Find where the given text appears and provide that cell's center as [x, y] coordinate. 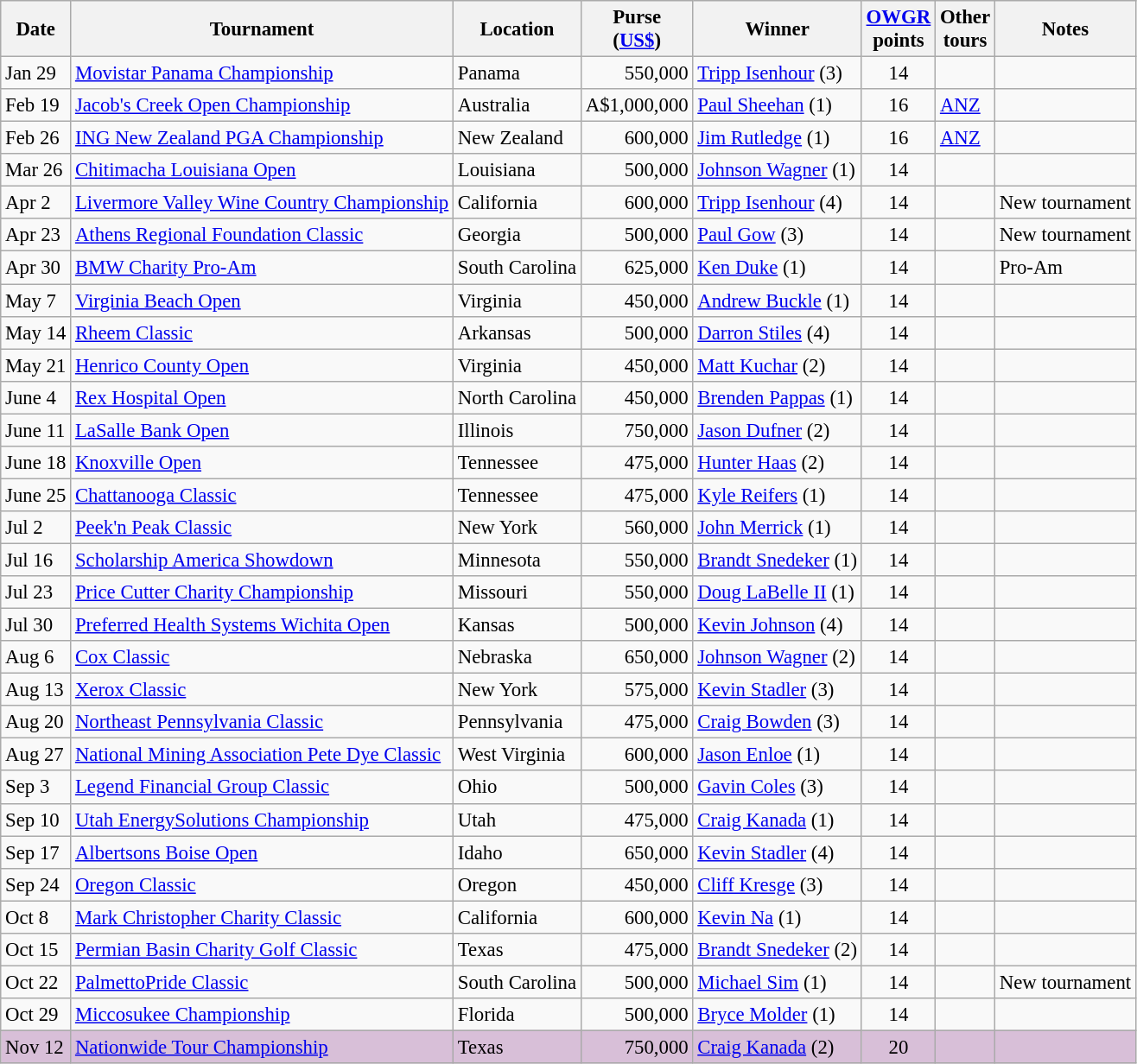
575,000 [637, 690]
Movistar Panama Championship [263, 73]
Miccosukee Championship [263, 1015]
Darron Stiles (4) [778, 332]
Apr 30 [36, 268]
June 18 [36, 463]
Kevin Stadler (3) [778, 690]
Bryce Molder (1) [778, 1015]
Virginia Beach Open [263, 301]
New Zealand [517, 138]
Henrico County Open [263, 365]
Winner [778, 29]
Brenden Pappas (1) [778, 397]
Mark Christopher Charity Classic [263, 917]
Mar 26 [36, 170]
LaSalle Bank Open [263, 430]
Louisiana [517, 170]
A$1,000,000 [637, 105]
Hunter Haas (2) [778, 463]
Jason Enloe (1) [778, 755]
Oct 29 [36, 1015]
Andrew Buckle (1) [778, 301]
Illinois [517, 430]
National Mining Association Pete Dye Classic [263, 755]
Preferred Health Systems Wichita Open [263, 625]
Jul 16 [36, 560]
Nebraska [517, 657]
Arkansas [517, 332]
Livermore Valley Wine Country Championship [263, 203]
Oct 15 [36, 950]
Sep 17 [36, 852]
Kevin Na (1) [778, 917]
Minnesota [517, 560]
Permian Basin Charity Golf Classic [263, 950]
Johnson Wagner (2) [778, 657]
Michael Sim (1) [778, 982]
Brandt Snedeker (1) [778, 560]
June 11 [36, 430]
Nationwide Tour Championship [263, 1047]
May 21 [36, 365]
Apr 2 [36, 203]
Paul Sheehan (1) [778, 105]
Aug 27 [36, 755]
Pro-Am [1064, 268]
Jim Rutledge (1) [778, 138]
Notes [1064, 29]
OWGRpoints [899, 29]
20 [899, 1047]
Rex Hospital Open [263, 397]
Purse(US$) [637, 29]
Jul 2 [36, 528]
Craig Bowden (3) [778, 722]
Chattanooga Classic [263, 495]
Craig Kanada (2) [778, 1047]
Oct 8 [36, 917]
Athens Regional Foundation Classic [263, 236]
Northeast Pennsylvania Classic [263, 722]
Oregon Classic [263, 884]
Utah [517, 820]
June 4 [36, 397]
Cox Classic [263, 657]
Kevin Stadler (4) [778, 852]
Chitimacha Louisiana Open [263, 170]
Panama [517, 73]
ING New Zealand PGA Championship [263, 138]
Xerox Classic [263, 690]
Kevin Johnson (4) [778, 625]
Feb 19 [36, 105]
North Carolina [517, 397]
Matt Kuchar (2) [778, 365]
Othertours [966, 29]
May 14 [36, 332]
Legend Financial Group Classic [263, 788]
Feb 26 [36, 138]
Gavin Coles (3) [778, 788]
Missouri [517, 592]
Jacob's Creek Open Championship [263, 105]
Location [517, 29]
Oct 22 [36, 982]
Georgia [517, 236]
Jul 30 [36, 625]
Florida [517, 1015]
Pennsylvania [517, 722]
Rheem Classic [263, 332]
Kyle Reifers (1) [778, 495]
625,000 [637, 268]
Jason Dufner (2) [778, 430]
Ohio [517, 788]
Apr 23 [36, 236]
Oregon [517, 884]
Idaho [517, 852]
Cliff Kresge (3) [778, 884]
Nov 12 [36, 1047]
560,000 [637, 528]
Albertsons Boise Open [263, 852]
Ken Duke (1) [778, 268]
Brandt Snedeker (2) [778, 950]
Sep 10 [36, 820]
Aug 6 [36, 657]
Jul 23 [36, 592]
Aug 13 [36, 690]
Peek'n Peak Classic [263, 528]
John Merrick (1) [778, 528]
May 7 [36, 301]
Sep 3 [36, 788]
Paul Gow (3) [778, 236]
Tournament [263, 29]
Aug 20 [36, 722]
Kansas [517, 625]
Utah EnergySolutions Championship [263, 820]
Doug LaBelle II (1) [778, 592]
Scholarship America Showdown [263, 560]
Jan 29 [36, 73]
Date [36, 29]
Tripp Isenhour (3) [778, 73]
Johnson Wagner (1) [778, 170]
June 25 [36, 495]
Tripp Isenhour (4) [778, 203]
Australia [517, 105]
West Virginia [517, 755]
PalmettoPride Classic [263, 982]
Craig Kanada (1) [778, 820]
Price Cutter Charity Championship [263, 592]
Sep 24 [36, 884]
Knoxville Open [263, 463]
BMW Charity Pro-Am [263, 268]
